Output the (X, Y) coordinate of the center of the cell containing the given text.  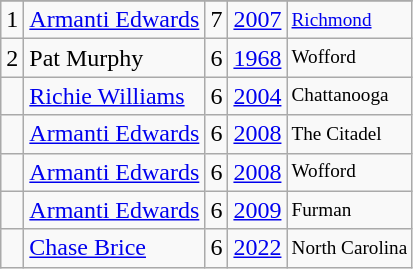
1 (12, 20)
Chase Brice (114, 248)
2 (12, 58)
2007 (258, 20)
1968 (258, 58)
The Citadel (350, 134)
North Carolina (350, 248)
Richie Williams (114, 96)
7 (216, 20)
Chattanooga (350, 96)
2004 (258, 96)
Pat Murphy (114, 58)
2022 (258, 248)
Furman (350, 210)
2009 (258, 210)
Richmond (350, 20)
